Search for the cell housing the specified text and yield its [x, y] center coordinate. 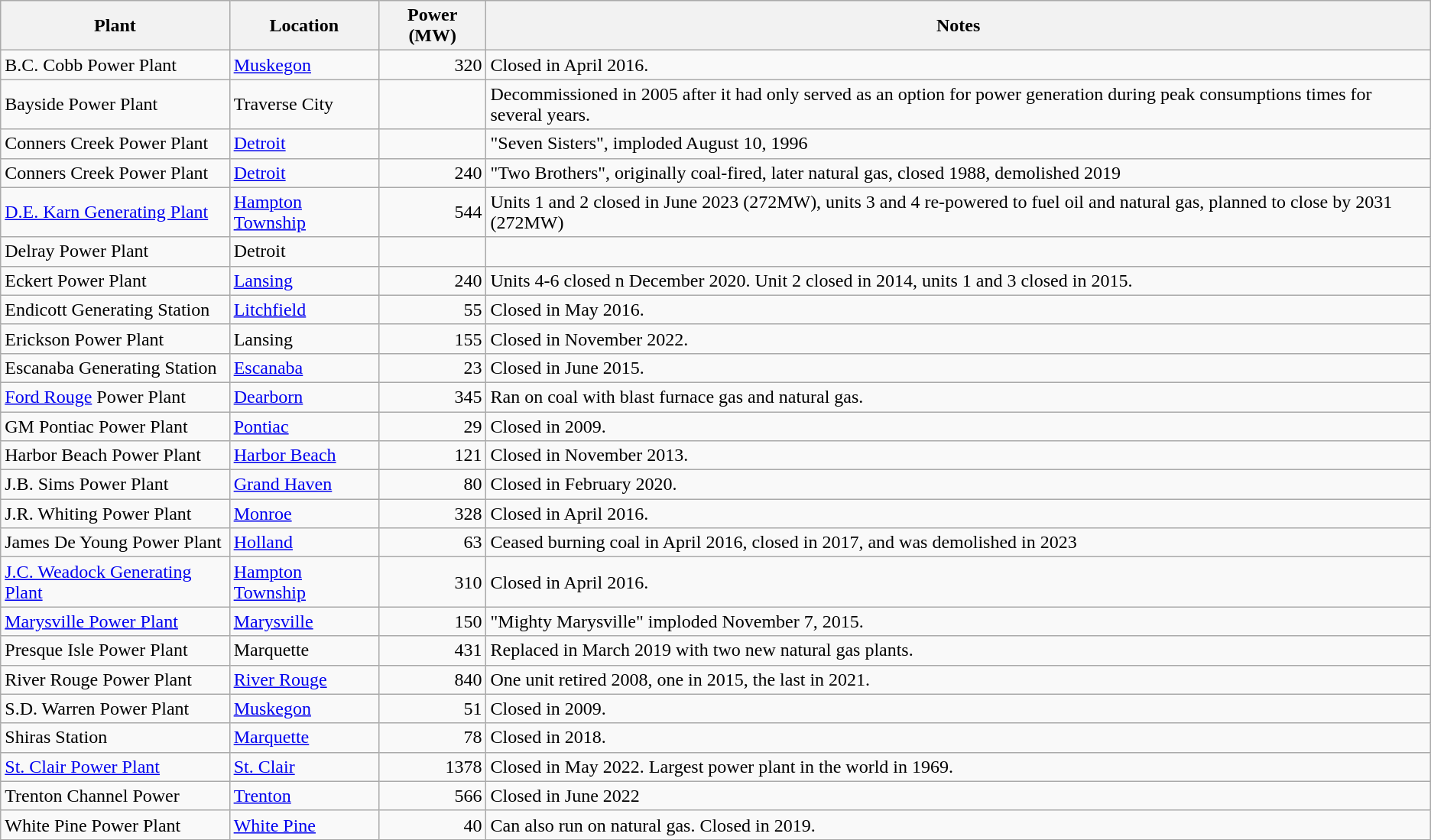
840 [433, 679]
Closed in June 2022 [959, 796]
Grand Haven [304, 485]
Closed in June 2015. [959, 368]
Units 1 and 2 closed in June 2023 (272MW), units 3 and 4 re-powered to fuel oil and natural gas, planned to close by 2031 (272MW) [959, 212]
40 [433, 825]
Escanaba Generating Station [115, 368]
Closed in May 2022. Largest power plant in the world in 1969. [959, 767]
29 [433, 426]
Endicott Generating Station [115, 310]
155 [433, 339]
"Seven Sisters", imploded August 10, 1996 [959, 144]
78 [433, 738]
S.D. Warren Power Plant [115, 709]
121 [433, 456]
Marysville [304, 621]
Monroe [304, 514]
Holland [304, 543]
345 [433, 397]
Traverse City [304, 104]
White Pine Power Plant [115, 825]
B.C. Cobb Power Plant [115, 65]
23 [433, 368]
566 [433, 796]
River Rouge Power Plant [115, 679]
Units 4-6 closed n December 2020. Unit 2 closed in 2014, units 1 and 3 closed in 2015. [959, 281]
Closed in November 2022. [959, 339]
320 [433, 65]
Ran on coal with blast furnace gas and natural gas. [959, 397]
310 [433, 582]
Power (MW) [433, 26]
544 [433, 212]
Bayside Power Plant [115, 104]
Replaced in March 2019 with two new natural gas plants. [959, 650]
Ford Rouge Power Plant [115, 397]
1378 [433, 767]
Closed in 2018. [959, 738]
80 [433, 485]
Presque Isle Power Plant [115, 650]
GM Pontiac Power Plant [115, 426]
James De Young Power Plant [115, 543]
Delray Power Plant [115, 251]
One unit retired 2008, one in 2015, the last in 2021. [959, 679]
150 [433, 621]
"Mighty Marysville" imploded November 7, 2015. [959, 621]
Can also run on natural gas. Closed in 2019. [959, 825]
Harbor Beach Power Plant [115, 456]
51 [433, 709]
Notes [959, 26]
Litchfield [304, 310]
Erickson Power Plant [115, 339]
D.E. Karn Generating Plant [115, 212]
Location [304, 26]
Ceased burning coal in April 2016, closed in 2017, and was demolished in 2023 [959, 543]
Pontiac [304, 426]
Marysville Power Plant [115, 621]
Closed in May 2016. [959, 310]
J.R. Whiting Power Plant [115, 514]
Trenton Channel Power [115, 796]
J.B. Sims Power Plant [115, 485]
Decommissioned in 2005 after it had only served as an option for power generation during peak consumptions times for several years. [959, 104]
St. Clair [304, 767]
Shiras Station [115, 738]
55 [433, 310]
Trenton [304, 796]
Plant [115, 26]
431 [433, 650]
Closed in November 2013. [959, 456]
Closed in February 2020. [959, 485]
St. Clair Power Plant [115, 767]
63 [433, 543]
Dearborn [304, 397]
White Pine [304, 825]
Harbor Beach [304, 456]
J.C. Weadock Generating Plant [115, 582]
"Two Brothers", originally coal-fired, later natural gas, closed 1988, demolished 2019 [959, 173]
Eckert Power Plant [115, 281]
River Rouge [304, 679]
328 [433, 514]
Escanaba [304, 368]
